Pinpoint the cell where the given text exists, returning its [X, Y] midpoint coordinate. 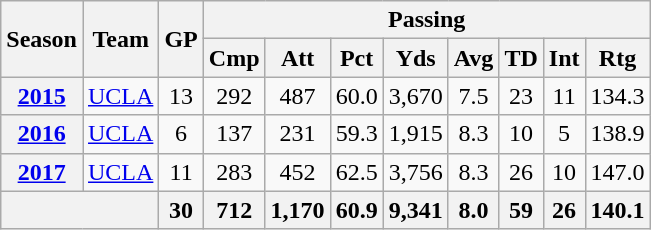
3,756 [416, 172]
2015 [42, 96]
5 [564, 134]
30 [181, 210]
8.0 [474, 210]
452 [298, 172]
138.9 [618, 134]
Cmp [234, 58]
292 [234, 96]
13 [181, 96]
Att [298, 58]
140.1 [618, 210]
283 [234, 172]
60.9 [356, 210]
487 [298, 96]
Yds [416, 58]
1,915 [416, 134]
712 [234, 210]
1,170 [298, 210]
6 [181, 134]
7.5 [474, 96]
Passing [426, 20]
134.3 [618, 96]
62.5 [356, 172]
Pct [356, 58]
TD [521, 58]
Team [120, 39]
59 [521, 210]
Rtg [618, 58]
2016 [42, 134]
137 [234, 134]
2017 [42, 172]
Season [42, 39]
147.0 [618, 172]
231 [298, 134]
59.3 [356, 134]
60.0 [356, 96]
9,341 [416, 210]
3,670 [416, 96]
Int [564, 58]
23 [521, 96]
Avg [474, 58]
GP [181, 39]
